Scan for the cell matching the given text and deliver its (x, y) coordinate at center. 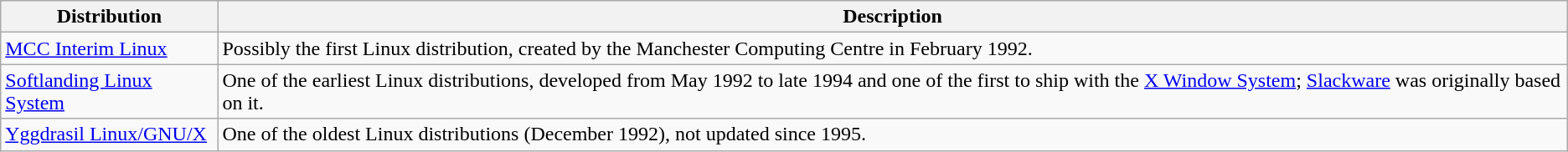
Description (893, 17)
Softlanding Linux System (109, 92)
One of the oldest Linux distributions (December 1992), not updated since 1995. (893, 134)
Distribution (109, 17)
Possibly the first Linux distribution, created by the Manchester Computing Centre in February 1992. (893, 48)
MCC Interim Linux (109, 48)
Yggdrasil Linux/GNU/X (109, 134)
